Scan for the cell matching the given text and deliver its (X, Y) coordinate at center. 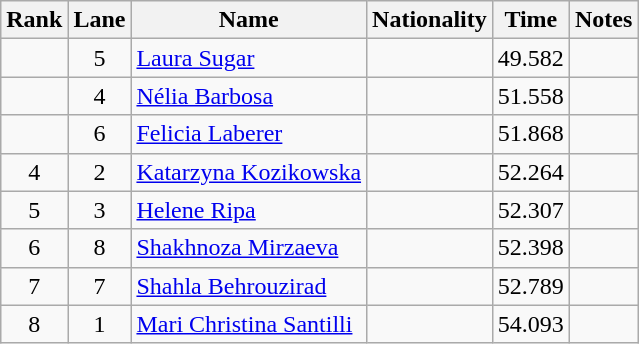
Shahla Behrouzirad (249, 286)
3 (100, 210)
49.582 (530, 58)
2 (100, 172)
51.558 (530, 96)
1 (100, 324)
Rank (34, 20)
Nationality (430, 20)
Nélia Barbosa (249, 96)
Notes (603, 20)
52.789 (530, 286)
Katarzyna Kozikowska (249, 172)
Name (249, 20)
Felicia Laberer (249, 134)
Helene Ripa (249, 210)
52.264 (530, 172)
Shakhnoza Mirzaeva (249, 248)
Lane (100, 20)
52.307 (530, 210)
Laura Sugar (249, 58)
54.093 (530, 324)
Mari Christina Santilli (249, 324)
51.868 (530, 134)
Time (530, 20)
52.398 (530, 248)
